Determine the [X, Y] coordinate at the center of the cell enclosing the given text.  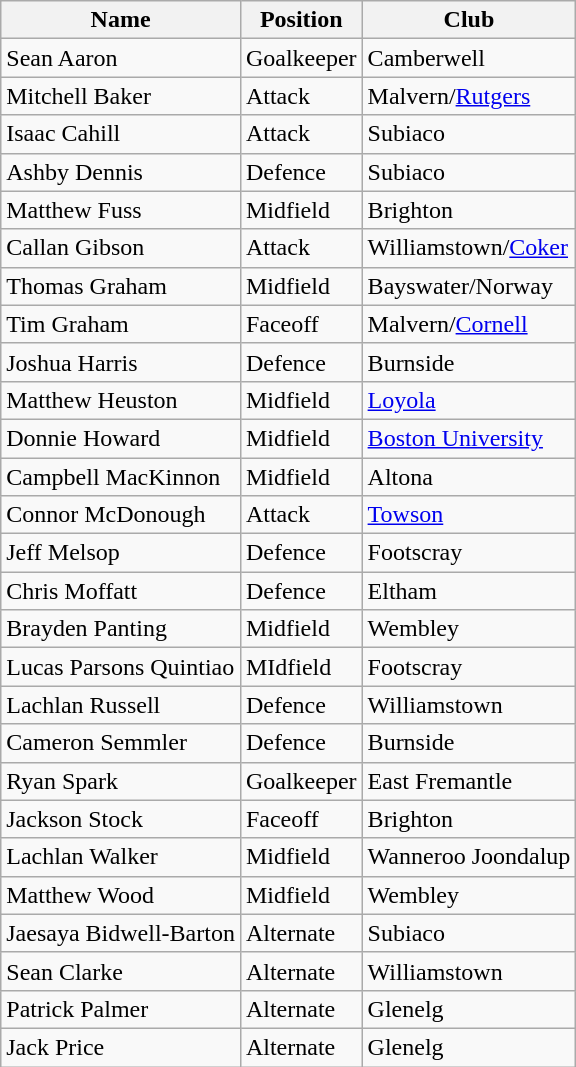
Campbell MacKinnon [121, 477]
Eltham [469, 591]
MIdfield [301, 667]
Joshua Harris [121, 362]
Malvern/Rutgers [469, 96]
Altona [469, 477]
Bayswater/Norway [469, 286]
Isaac Cahill [121, 134]
East Fremantle [469, 781]
Lachlan Walker [121, 857]
Jackson Stock [121, 819]
Callan Gibson [121, 248]
Ashby Dennis [121, 172]
Sean Clarke [121, 971]
Jeff Melsop [121, 553]
Lachlan Russell [121, 705]
Loyola [469, 400]
Connor McDonough [121, 515]
Brayden Panting [121, 629]
Thomas Graham [121, 286]
Chris Moffatt [121, 591]
Tim Graham [121, 324]
Patrick Palmer [121, 1009]
Sean Aaron [121, 58]
Jack Price [121, 1047]
Matthew Wood [121, 895]
Ryan Spark [121, 781]
Jaesaya Bidwell-Barton [121, 933]
Towson [469, 515]
Mitchell Baker [121, 96]
Matthew Fuss [121, 210]
Name [121, 20]
Club [469, 20]
Matthew Heuston [121, 400]
Williamstown/Coker [469, 248]
Malvern/Cornell [469, 324]
Camberwell [469, 58]
Boston University [469, 438]
Lucas Parsons Quintiao [121, 667]
Cameron Semmler [121, 743]
Donnie Howard [121, 438]
Position [301, 20]
Wanneroo Joondalup [469, 857]
